Search for the cell housing the specified text and yield its [X, Y] center coordinate. 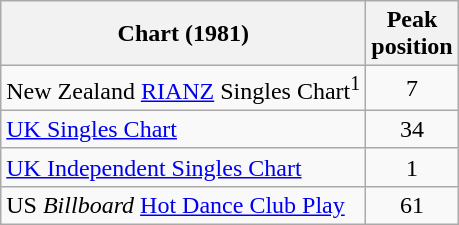
61 [412, 205]
UK Singles Chart [184, 129]
UK Independent Singles Chart [184, 167]
7 [412, 88]
Peakposition [412, 34]
New Zealand RIANZ Singles Chart1 [184, 88]
1 [412, 167]
US Billboard Hot Dance Club Play [184, 205]
Chart (1981) [184, 34]
34 [412, 129]
